Capture the cell that displays the provided text and extract its (x, y) central coordinate. 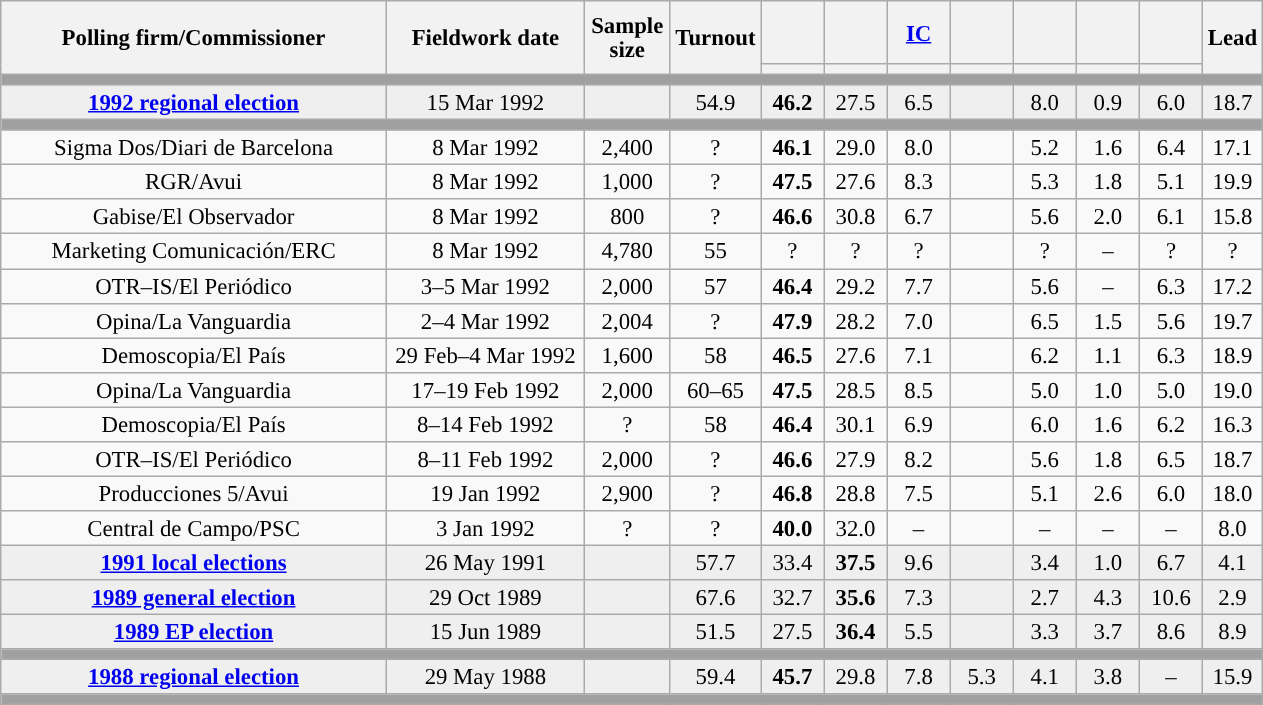
8.9 (1232, 632)
35.6 (856, 598)
1988 regional election (194, 678)
55 (716, 252)
45.7 (792, 678)
Lead (1232, 38)
3.4 (1044, 562)
30.1 (856, 424)
Sample size (627, 38)
19.9 (1232, 182)
Polling firm/Commissioner (194, 38)
19.7 (1232, 320)
7.7 (918, 286)
1989 EP election (194, 632)
57.7 (716, 562)
9.6 (918, 562)
32.7 (792, 598)
37.5 (856, 562)
800 (627, 218)
6.1 (1170, 218)
60–65 (716, 390)
46.8 (792, 494)
51.5 (716, 632)
1991 local elections (194, 562)
46.1 (792, 148)
18.9 (1232, 356)
28.8 (856, 494)
29.0 (856, 148)
3–5 Mar 1992 (485, 286)
1.1 (1108, 356)
67.6 (716, 598)
29 Feb–4 Mar 1992 (485, 356)
1,000 (627, 182)
7.1 (918, 356)
36.4 (856, 632)
1992 regional election (194, 102)
28.2 (856, 320)
1,600 (627, 356)
8.6 (1170, 632)
2.0 (1108, 218)
17.2 (1232, 286)
46.5 (792, 356)
15 Jun 1989 (485, 632)
32.0 (856, 528)
2.9 (1232, 598)
16.3 (1232, 424)
3 Jan 1992 (485, 528)
7.5 (918, 494)
Producciones 5/Avui (194, 494)
Turnout (716, 38)
RGR/Avui (194, 182)
30.8 (856, 218)
18.0 (1232, 494)
29.2 (856, 286)
54.9 (716, 102)
7.0 (918, 320)
2–4 Mar 1992 (485, 320)
Sigma Dos/Diari de Barcelona (194, 148)
3.3 (1044, 632)
1989 general election (194, 598)
19 Jan 1992 (485, 494)
4,780 (627, 252)
26 May 1991 (485, 562)
57 (716, 286)
5.2 (1044, 148)
15.9 (1232, 678)
2,004 (627, 320)
6.9 (918, 424)
0.9 (1108, 102)
33.4 (792, 562)
2.7 (1044, 598)
2,400 (627, 148)
2,900 (627, 494)
Fieldwork date (485, 38)
29 Oct 1989 (485, 598)
15.8 (1232, 218)
29 May 1988 (485, 678)
3.7 (1108, 632)
IC (918, 32)
8.2 (918, 460)
29.8 (856, 678)
28.5 (856, 390)
59.4 (716, 678)
3.8 (1108, 678)
2.6 (1108, 494)
6.4 (1170, 148)
7.8 (918, 678)
8–11 Feb 1992 (485, 460)
7.3 (918, 598)
4.3 (1108, 598)
10.6 (1170, 598)
8.3 (918, 182)
15 Mar 1992 (485, 102)
Gabise/El Observador (194, 218)
1.5 (1108, 320)
8–14 Feb 1992 (485, 424)
27.9 (856, 460)
17.1 (1232, 148)
40.0 (792, 528)
19.0 (1232, 390)
46.2 (792, 102)
Marketing Comunicación/ERC (194, 252)
47.9 (792, 320)
8.5 (918, 390)
17–19 Feb 1992 (485, 390)
Central de Campo/PSC (194, 528)
5.5 (918, 632)
